From the cell containing the given text, extract its center point as (x, y) coordinate. 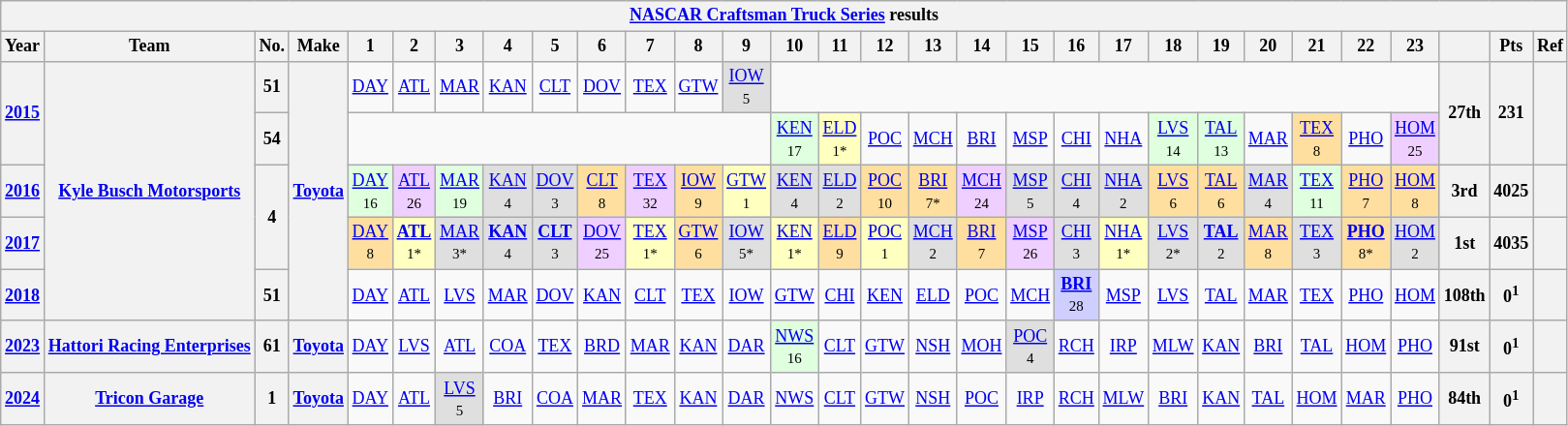
ATL26 (414, 191)
MCH24 (982, 191)
84th (1464, 399)
MAR3* (460, 243)
Team (149, 46)
TEX11 (1317, 191)
TAL13 (1221, 139)
ELD9 (840, 243)
15 (1030, 46)
Hattori Racing Enterprises (149, 347)
CLT8 (602, 191)
21 (1317, 46)
2016 (23, 191)
2023 (23, 347)
BRI7 (982, 243)
LVS2* (1174, 243)
NWS (794, 399)
KEN17 (794, 139)
MAR4 (1269, 191)
18 (1174, 46)
16 (1076, 46)
DAY16 (370, 191)
POC10 (885, 191)
23 (1416, 46)
61 (271, 347)
NWS16 (794, 347)
2 (414, 46)
19 (1221, 46)
TEX32 (650, 191)
KEN4 (794, 191)
13 (933, 46)
DOV3 (555, 191)
6 (602, 46)
12 (885, 46)
POC1 (885, 243)
NHA (1123, 139)
IOW (747, 295)
4025 (1511, 191)
5 (555, 46)
Make (318, 46)
PHO7 (1366, 191)
TAL6 (1221, 191)
NHA2 (1123, 191)
TEX3 (1317, 243)
10 (794, 46)
ATL1* (414, 243)
NHA1* (1123, 243)
2024 (23, 399)
CHI4 (1076, 191)
MAR8 (1269, 243)
TEX8 (1317, 139)
Ref (1551, 46)
KEN (885, 295)
IOW9 (698, 191)
3 (460, 46)
2018 (23, 295)
LVS5 (460, 399)
2017 (23, 243)
27th (1464, 112)
LVS6 (1174, 191)
7 (650, 46)
CHI3 (1076, 243)
3rd (1464, 191)
HOM2 (1416, 243)
231 (1511, 112)
CLT3 (555, 243)
MOH (982, 347)
ELD (933, 295)
11 (840, 46)
22 (1366, 46)
TAL2 (1221, 243)
8 (698, 46)
Year (23, 46)
2015 (23, 112)
9 (747, 46)
IOW5 (747, 87)
MAR19 (460, 191)
PHO8* (1366, 243)
GTW6 (698, 243)
17 (1123, 46)
1st (1464, 243)
54 (271, 139)
BRD (602, 347)
MSP5 (1030, 191)
Tricon Garage (149, 399)
HOM25 (1416, 139)
MSP26 (1030, 243)
ELD2 (840, 191)
4035 (1511, 243)
14 (982, 46)
BRI28 (1076, 295)
108th (1464, 295)
Kyle Busch Motorsports (149, 191)
DAY8 (370, 243)
KEN1* (794, 243)
TEX1* (650, 243)
No. (271, 46)
ELD1* (840, 139)
DOV25 (602, 243)
MCH2 (933, 243)
POC4 (1030, 347)
91st (1464, 347)
Pts (1511, 46)
IOW5* (747, 243)
NASCAR Craftsman Truck Series results (784, 15)
LVS14 (1174, 139)
20 (1269, 46)
BRI7* (933, 191)
GTW1 (747, 191)
HOM8 (1416, 191)
